Return the [x, y] coordinate for the center point of the cell that contains the specified text.  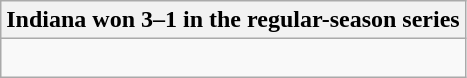
Indiana won 3–1 in the regular-season series [233, 20]
